Return (X, Y) of the center of cell containing provided text 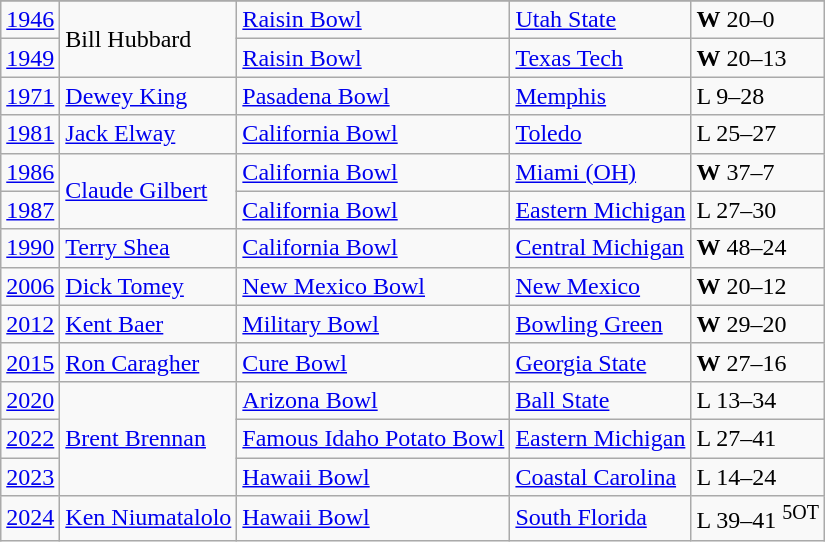
Kent Baer (148, 324)
Ken Niumatalolo (148, 518)
L 14–24 (758, 477)
Texas Tech (600, 58)
Famous Idaho Potato Bowl (374, 438)
Utah State (600, 20)
Military Bowl (374, 324)
Cure Bowl (374, 362)
South Florida (600, 518)
1990 (30, 248)
1981 (30, 134)
Coastal Carolina (600, 477)
W 20–0 (758, 20)
Bowling Green (600, 324)
L 39–41 5OT (758, 518)
Memphis (600, 96)
1986 (30, 172)
2024 (30, 518)
2006 (30, 286)
Pasadena Bowl (374, 96)
L 27–41 (758, 438)
Claude Gilbert (148, 191)
Dewey King (148, 96)
W 37–7 (758, 172)
1949 (30, 58)
Ball State (600, 400)
Terry Shea (148, 248)
W 48–24 (758, 248)
1971 (30, 96)
Toledo (600, 134)
Ron Caragher (148, 362)
2022 (30, 438)
W 29–20 (758, 324)
Bill Hubbard (148, 39)
L 25–27 (758, 134)
Dick Tomey (148, 286)
2023 (30, 477)
W 20–13 (758, 58)
Miami (OH) (600, 172)
W 20–12 (758, 286)
Central Michigan (600, 248)
Georgia State (600, 362)
Jack Elway (148, 134)
New Mexico Bowl (374, 286)
Arizona Bowl (374, 400)
L 9–28 (758, 96)
L 13–34 (758, 400)
2012 (30, 324)
2015 (30, 362)
1946 (30, 20)
W 27–16 (758, 362)
1987 (30, 210)
New Mexico (600, 286)
2020 (30, 400)
Brent Brennan (148, 438)
L 27–30 (758, 210)
